Detect which cell encompasses the target text, then output its [x, y] center coordinate. 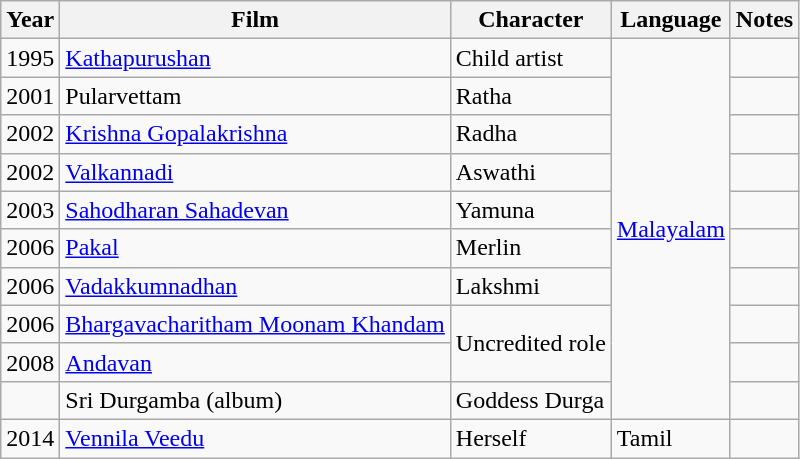
Andavan [256, 362]
Film [256, 20]
Merlin [530, 248]
Lakshmi [530, 286]
Notes [764, 20]
Sri Durgamba (album) [256, 400]
2001 [30, 96]
Ratha [530, 96]
2003 [30, 210]
Krishna Gopalakrishna [256, 134]
1995 [30, 58]
Pularvettam [256, 96]
Language [670, 20]
2008 [30, 362]
Aswathi [530, 172]
Character [530, 20]
Kathapurushan [256, 58]
Vennila Veedu [256, 438]
Malayalam [670, 230]
Goddess Durga [530, 400]
Child artist [530, 58]
Vadakkumnadhan [256, 286]
Sahodharan Sahadevan [256, 210]
Valkannadi [256, 172]
2014 [30, 438]
Tamil [670, 438]
Bhargavacharitham Moonam Khandam [256, 324]
Herself [530, 438]
Yamuna [530, 210]
Uncredited role [530, 343]
Year [30, 20]
Pakal [256, 248]
Radha [530, 134]
